For the text-containing cell, return its midpoint in (x, y) coordinate format. 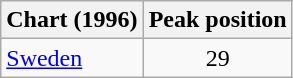
Sweden (72, 58)
29 (218, 58)
Peak position (218, 20)
Chart (1996) (72, 20)
